Locate the cell with the specified text and output its (x, y) center coordinate. 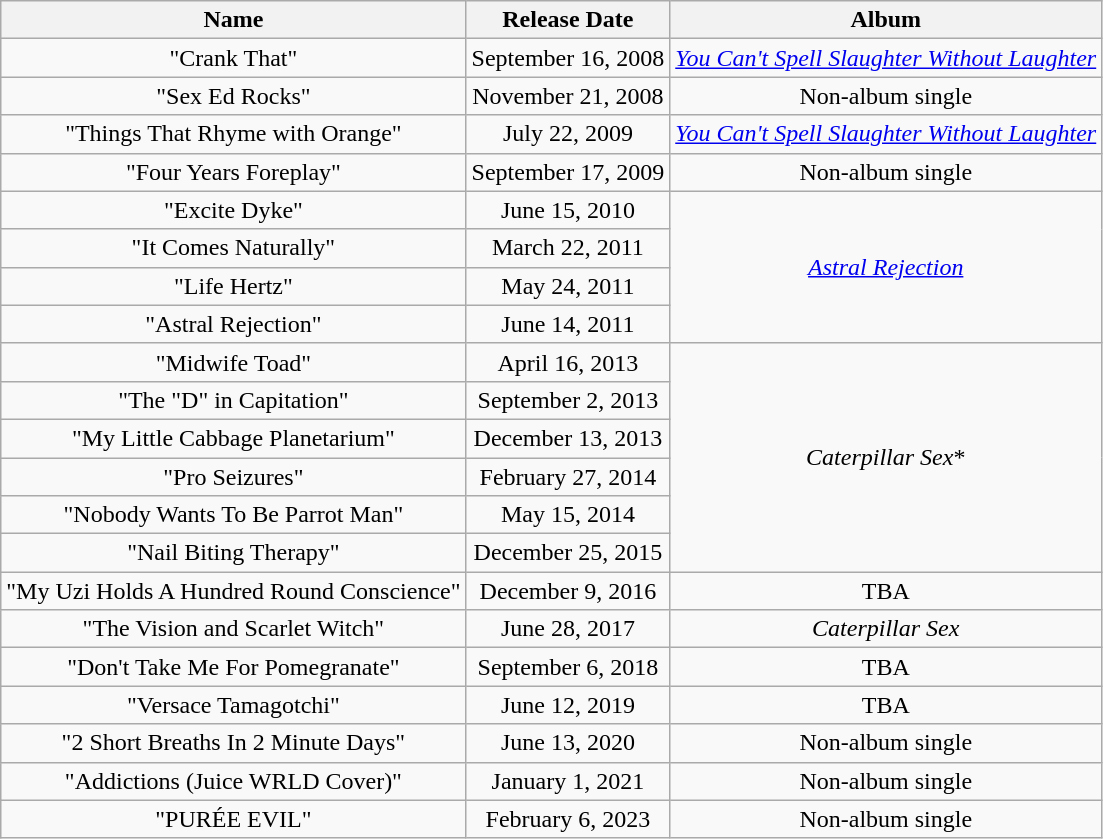
December 13, 2013 (568, 438)
September 17, 2009 (568, 172)
"The Vision and Scarlet Witch" (234, 629)
Album (886, 20)
June 13, 2020 (568, 743)
November 21, 2008 (568, 96)
"The "D" in Capitation" (234, 400)
Astral Rejection (886, 267)
"My Uzi Holds A Hundred Round Conscience" (234, 591)
"PURÉE EVIL" (234, 819)
"Nobody Wants To Be Parrot Man" (234, 515)
"Addictions (Juice WRLD Cover)" (234, 781)
March 22, 2011 (568, 248)
"Sex Ed Rocks" (234, 96)
Name (234, 20)
"2 Short Breaths In 2 Minute Days" (234, 743)
"Don't Take Me For Pomegranate" (234, 667)
February 6, 2023 (568, 819)
January 1, 2021 (568, 781)
July 22, 2009 (568, 134)
"Versace Tamagotchi" (234, 705)
"Crank That" (234, 58)
"Pro Seizures" (234, 477)
"It Comes Naturally" (234, 248)
December 25, 2015 (568, 553)
September 16, 2008 (568, 58)
Release Date (568, 20)
"Life Hertz" (234, 286)
"Nail Biting Therapy" (234, 553)
"Four Years Foreplay" (234, 172)
September 2, 2013 (568, 400)
June 12, 2019 (568, 705)
September 6, 2018 (568, 667)
June 14, 2011 (568, 324)
Caterpillar Sex (886, 629)
December 9, 2016 (568, 591)
Caterpillar Sex* (886, 457)
June 15, 2010 (568, 210)
"Astral Rejection" (234, 324)
"My Little Cabbage Planetarium" (234, 438)
May 15, 2014 (568, 515)
"Midwife Toad" (234, 362)
"Things That Rhyme with Orange" (234, 134)
April 16, 2013 (568, 362)
June 28, 2017 (568, 629)
"Excite Dyke" (234, 210)
February 27, 2014 (568, 477)
May 24, 2011 (568, 286)
